Detect which cell encompasses the target text, then output its (X, Y) center coordinate. 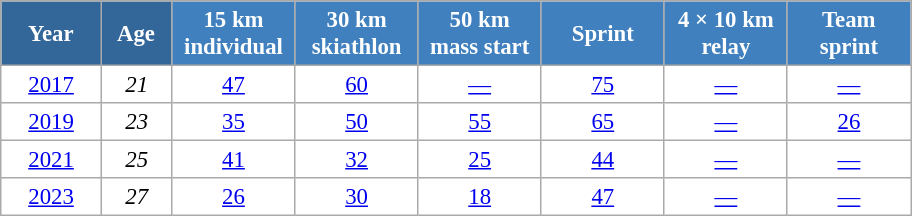
60 (356, 85)
55 (480, 122)
35 (234, 122)
18 (480, 197)
75 (602, 85)
32 (356, 160)
41 (234, 160)
30 km skiathlon (356, 34)
44 (602, 160)
Year (52, 34)
4 × 10 km relay (726, 34)
2019 (52, 122)
Age (136, 34)
50 km mass start (480, 34)
Sprint (602, 34)
50 (356, 122)
23 (136, 122)
2017 (52, 85)
65 (602, 122)
21 (136, 85)
2023 (52, 197)
Team sprint (848, 34)
27 (136, 197)
30 (356, 197)
15 km individual (234, 34)
2021 (52, 160)
